Find where the given text appears and provide that cell's center as [x, y] coordinate. 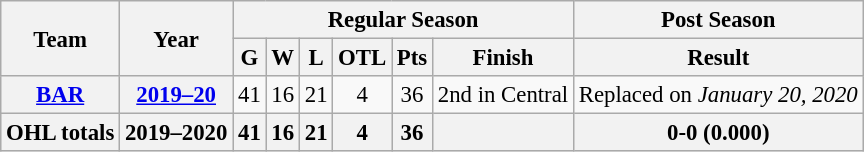
G [250, 58]
Regular Season [404, 20]
W [282, 58]
OHL totals [60, 133]
Team [60, 38]
Finish [502, 58]
Pts [412, 58]
2019–20 [176, 95]
Result [718, 58]
L [316, 58]
2nd in Central [502, 95]
2019–2020 [176, 133]
Replaced on January 20, 2020 [718, 95]
Year [176, 38]
OTL [362, 58]
BAR [60, 95]
0-0 (0.000) [718, 133]
Post Season [718, 20]
